For the text-containing cell, return its midpoint in [X, Y] coordinate format. 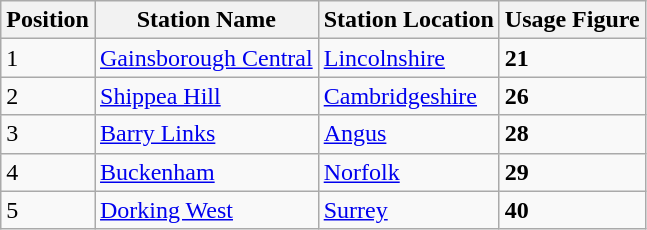
26 [572, 96]
Shippea Hill [206, 96]
Gainsborough Central [206, 58]
40 [572, 210]
Station Name [206, 20]
29 [572, 172]
Buckenham [206, 172]
3 [48, 134]
4 [48, 172]
2 [48, 96]
Surrey [408, 210]
Lincolnshire [408, 58]
Barry Links [206, 134]
Station Location [408, 20]
1 [48, 58]
5 [48, 210]
28 [572, 134]
Dorking West [206, 210]
Cambridgeshire [408, 96]
21 [572, 58]
Usage Figure [572, 20]
Position [48, 20]
Angus [408, 134]
Norfolk [408, 172]
